Locate the cell with the specified text and output its (x, y) center coordinate. 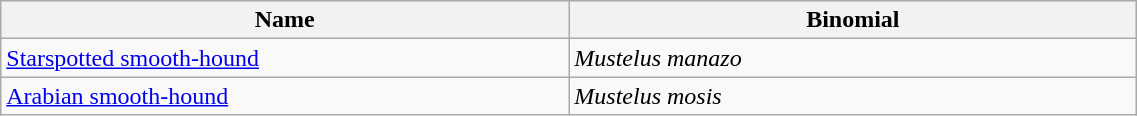
Arabian smooth-hound (285, 96)
Name (285, 20)
Mustelus mosis (853, 96)
Binomial (853, 20)
Mustelus manazo (853, 58)
Starspotted smooth-hound (285, 58)
